Provide the (X, Y) coordinate of the cell's center where the given text is located.  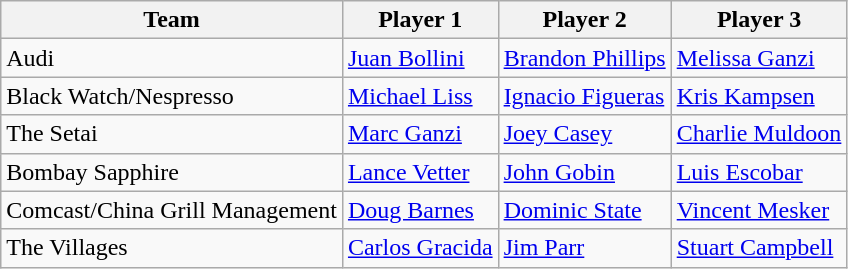
Black Watch/Nespresso (172, 96)
The Setai (172, 134)
Brandon Phillips (584, 58)
Michael Liss (420, 96)
Audi (172, 58)
Joey Casey (584, 134)
Vincent Mesker (759, 210)
Juan Bollini (420, 58)
Carlos Gracida (420, 248)
Stuart Campbell (759, 248)
Bombay Sapphire (172, 172)
Melissa Ganzi (759, 58)
Ignacio Figueras (584, 96)
The Villages (172, 248)
John Gobin (584, 172)
Kris Kampsen (759, 96)
Lance Vetter (420, 172)
Dominic State (584, 210)
Team (172, 20)
Doug Barnes (420, 210)
Marc Ganzi (420, 134)
Player 1 (420, 20)
Player 2 (584, 20)
Luis Escobar (759, 172)
Jim Parr (584, 248)
Comcast/China Grill Management (172, 210)
Charlie Muldoon (759, 134)
Player 3 (759, 20)
